Capture the cell that displays the provided text and extract its [x, y] central coordinate. 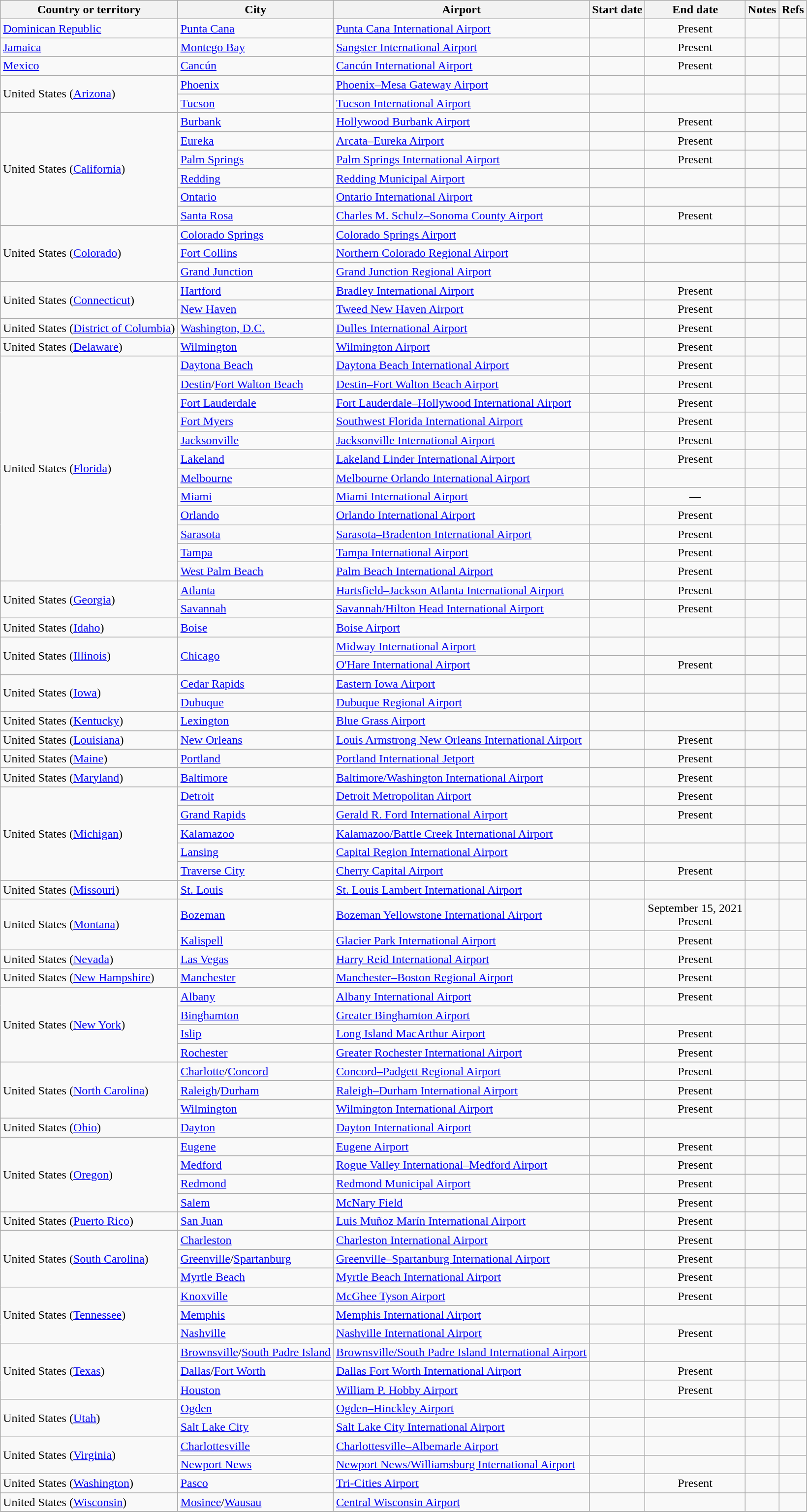
Washington, D.C. [255, 328]
United States (Florida) [89, 468]
Baltimore [255, 777]
United States (New Hampshire) [89, 978]
Savannah/Hilton Head International Airport [461, 609]
Fort Lauderdale–Hollywood International Airport [461, 403]
Memphis International Airport [461, 1315]
Eureka [255, 141]
Cedar Rapids [255, 684]
Sangster International Airport [461, 47]
Salt Lake City [255, 1427]
Tampa International Airport [461, 553]
Start date [617, 10]
Tweed New Haven Airport [461, 309]
Jamaica [89, 47]
Savannah [255, 609]
Cancún International Airport [461, 66]
Palm Springs [255, 159]
Redmond Municipal Airport [461, 1184]
Eastern Iowa Airport [461, 684]
Myrtle Beach [255, 1277]
McNary Field [461, 1203]
Grand Junction Regional Airport [461, 272]
United States (Iowa) [89, 693]
— [695, 496]
United States (Puerto Rico) [89, 1221]
Knoxville [255, 1296]
Charles M. Schulz–Sonoma County Airport [461, 215]
Rochester [255, 1053]
Kalispell [255, 940]
Wilmington Airport [461, 347]
Traverse City [255, 871]
Charleston International Airport [461, 1240]
Myrtle Beach International Airport [461, 1277]
Dominican Republic [89, 29]
Dulles International Airport [461, 328]
Salem [255, 1203]
Lakeland Linder International Airport [461, 459]
Dallas/Fort Worth [255, 1371]
Atlanta [255, 590]
Salt Lake City International Airport [461, 1427]
Mexico [89, 66]
Albany [255, 997]
United States (North Carolina) [89, 1090]
Colorado Springs [255, 235]
Ontario International Airport [461, 197]
United States (Connecticut) [89, 300]
St. Louis [255, 890]
Hartsfield–Jackson Atlanta International Airport [461, 590]
United States (Arizona) [89, 94]
Long Island MacArthur Airport [461, 1034]
Medford [255, 1165]
Montego Bay [255, 47]
Tampa [255, 553]
Harry Reid International Airport [461, 959]
United States (Texas) [89, 1371]
United States (Washington) [89, 1483]
Kalamazoo/Battle Creek International Airport [461, 834]
New Haven [255, 309]
Dubuque [255, 702]
Raleigh/Durham [255, 1090]
Jacksonville [255, 440]
O'Hare International Airport [461, 665]
Grand Junction [255, 272]
Charlottesville–Albemarle Airport [461, 1446]
St. Louis Lambert International Airport [461, 890]
Tri-Cities Airport [461, 1483]
Binghamton [255, 1015]
Boise [255, 628]
Greater Rochester International Airport [461, 1053]
Hollywood Burbank Airport [461, 122]
United States (South Carolina) [89, 1259]
Redmond [255, 1184]
United States (Georgia) [89, 600]
Gerald R. Ford International Airport [461, 815]
Wilmington International Airport [461, 1109]
Midway International Airport [461, 646]
Bradley International Airport [461, 291]
Ogden–Hinckley Airport [461, 1408]
Dallas Fort Worth International Airport [461, 1371]
Airport [461, 10]
William P. Hobby Airport [461, 1390]
United States (Colorado) [89, 253]
Brownsville/South Padre Island [255, 1352]
Punta Cana [255, 29]
Islip [255, 1034]
Cherry Capital Airport [461, 871]
September 15, 2021Present [695, 915]
United States (Ohio) [89, 1127]
United States (Illinois) [89, 656]
Tucson International Airport [461, 103]
Dayton [255, 1127]
Daytona Beach [255, 365]
Destin/Fort Walton Beach [255, 384]
Nashville International Airport [461, 1333]
Houston [255, 1390]
Mosinee/Wausau [255, 1502]
Chicago [255, 656]
Raleigh–Durham International Airport [461, 1090]
Manchester [255, 978]
Colorado Springs Airport [461, 235]
Newport News [255, 1465]
Charleston [255, 1240]
United States (Michigan) [89, 833]
Lexington [255, 721]
United States (Kentucky) [89, 721]
End date [695, 10]
Melbourne Orlando International Airport [461, 478]
Notes [762, 10]
Portland [255, 758]
New Orleans [255, 740]
United States (District of Columbia) [89, 328]
United States (Missouri) [89, 890]
Sarasota [255, 534]
Luis Muñoz Marín International Airport [461, 1221]
Capital Region International Airport [461, 852]
Fort Collins [255, 253]
Louis Armstrong New Orleans International Airport [461, 740]
Hartford [255, 291]
Nashville [255, 1333]
Lakeland [255, 459]
United States (Delaware) [89, 347]
Redding [255, 178]
Brownsville/South Padre Island International Airport [461, 1352]
Northern Colorado Regional Airport [461, 253]
Orlando [255, 515]
McGhee Tyson Airport [461, 1296]
United States (Montana) [89, 925]
United States (Maine) [89, 758]
Punta Cana International Airport [461, 29]
United States (Nevada) [89, 959]
Refs [793, 10]
Fort Lauderdale [255, 403]
Charlotte/Concord [255, 1071]
West Palm Beach [255, 572]
San Juan [255, 1221]
Memphis [255, 1315]
Portland International Jetport [461, 758]
Melbourne [255, 478]
Boise Airport [461, 628]
Blue Grass Airport [461, 721]
Country or territory [89, 10]
Lansing [255, 852]
Daytona Beach International Airport [461, 365]
Grand Rapids [255, 815]
City [255, 10]
Detroit [255, 796]
Destin–Fort Walton Beach Airport [461, 384]
Charlottesville [255, 1446]
Las Vegas [255, 959]
Ogden [255, 1408]
United States (Louisiana) [89, 740]
United States (Wisconsin) [89, 1502]
Sarasota–Bradenton International Airport [461, 534]
United States (Maryland) [89, 777]
Greenville–Spartanburg International Airport [461, 1259]
Fort Myers [255, 422]
Phoenix–Mesa Gateway Airport [461, 85]
Pasco [255, 1483]
Albany International Airport [461, 997]
Dayton International Airport [461, 1127]
Glacier Park International Airport [461, 940]
Orlando International Airport [461, 515]
Detroit Metropolitan Airport [461, 796]
Concord–Padgett Regional Airport [461, 1071]
Eugene Airport [461, 1147]
United States (Tennessee) [89, 1315]
Redding Municipal Airport [461, 178]
Santa Rosa [255, 215]
Baltimore/Washington International Airport [461, 777]
Miami International Airport [461, 496]
Jacksonville International Airport [461, 440]
United States (California) [89, 169]
Palm Beach International Airport [461, 572]
Dubuque Regional Airport [461, 702]
Manchester–Boston Regional Airport [461, 978]
Phoenix [255, 85]
Palm Springs International Airport [461, 159]
Bozeman [255, 915]
United States (Idaho) [89, 628]
Eugene [255, 1147]
United States (New York) [89, 1025]
Rogue Valley International–Medford Airport [461, 1165]
Greenville/Spartanburg [255, 1259]
Tucson [255, 103]
Greater Binghamton Airport [461, 1015]
Cancún [255, 66]
Miami [255, 496]
Burbank [255, 122]
Newport News/Williamsburg International Airport [461, 1465]
United States (Oregon) [89, 1175]
Southwest Florida International Airport [461, 422]
Bozeman Yellowstone International Airport [461, 915]
United States (Virginia) [89, 1455]
Central Wisconsin Airport [461, 1502]
Ontario [255, 197]
Kalamazoo [255, 834]
Arcata–Eureka Airport [461, 141]
United States (Utah) [89, 1418]
